Scan for the cell matching the given text and deliver its [x, y] coordinate at center. 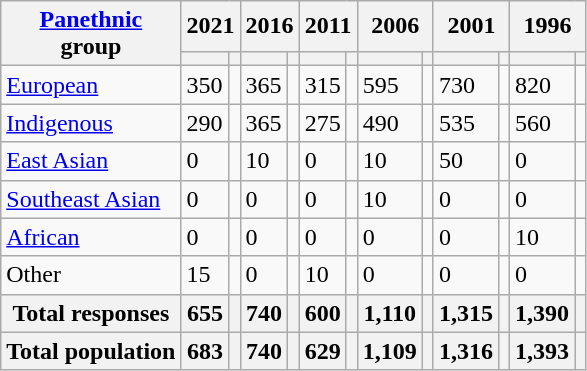
730 [466, 85]
275 [322, 123]
1,390 [542, 313]
600 [322, 313]
2006 [395, 26]
1996 [548, 26]
African [91, 237]
50 [466, 161]
315 [322, 85]
2001 [471, 26]
490 [390, 123]
820 [542, 85]
655 [205, 313]
Other [91, 275]
1,316 [466, 351]
Total population [91, 351]
535 [466, 123]
1,315 [466, 313]
Southeast Asian [91, 199]
1,109 [390, 351]
2016 [270, 26]
Total responses [91, 313]
2011 [328, 26]
1,393 [542, 351]
595 [390, 85]
2021 [210, 26]
290 [205, 123]
560 [542, 123]
East Asian [91, 161]
European [91, 85]
1,110 [390, 313]
350 [205, 85]
629 [322, 351]
683 [205, 351]
15 [205, 275]
Indigenous [91, 123]
Panethnicgroup [91, 34]
